Find where the given text appears and provide that cell's center as (X, Y) coordinate. 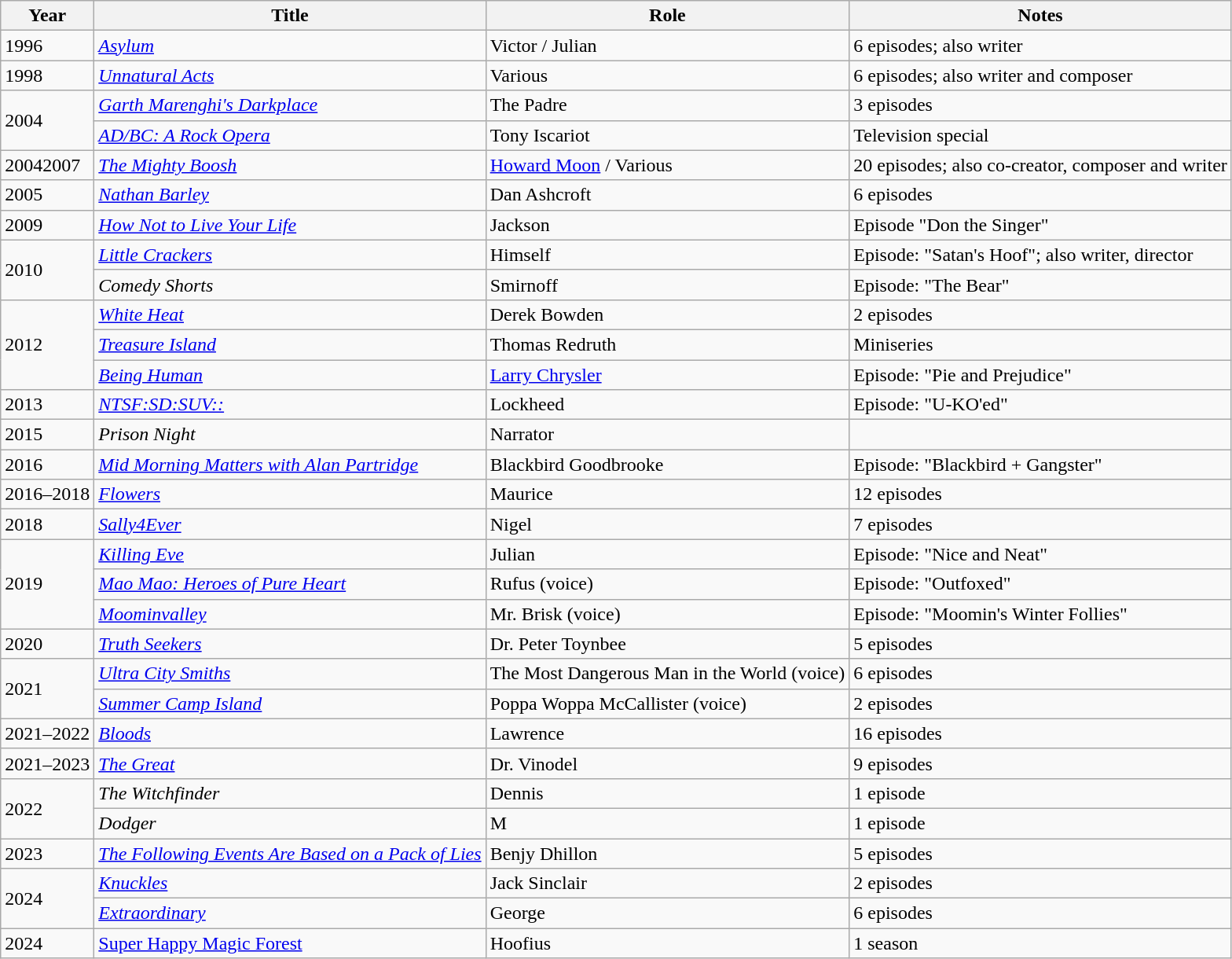
Dan Ashcroft (668, 195)
Hoofius (668, 943)
Jack Sinclair (668, 884)
Rufus (voice) (668, 584)
Episode: "Pie and Prejudice" (1040, 375)
M (668, 823)
Derek Bowden (668, 314)
Dr. Peter Toynbee (668, 644)
20 episodes; also co-creator, composer and writer (1040, 165)
Ultra City Smiths (290, 674)
Various (668, 75)
Episode: "U-KO'ed" (1040, 405)
2009 (47, 225)
Little Crackers (290, 255)
2010 (47, 270)
Jackson (668, 225)
Garth Marenghi's Darkplace (290, 105)
Episode: "The Bear" (1040, 285)
Narrator (668, 435)
Comedy Shorts (290, 285)
Extraordinary (290, 913)
2021–2022 (47, 733)
1998 (47, 75)
Television special (1040, 135)
George (668, 913)
Miniseries (1040, 344)
1996 (47, 46)
Himself (668, 255)
Knuckles (290, 884)
12 episodes (1040, 494)
Title (290, 16)
Benjy Dhillon (668, 853)
AD/BC: A Rock Opera (290, 135)
Notes (1040, 16)
The Mighty Boosh (290, 165)
2004 (47, 120)
2005 (47, 195)
20042007 (47, 165)
2015 (47, 435)
Bloods (290, 733)
Nathan Barley (290, 195)
Dr. Vinodel (668, 763)
Episode: "Outfoxed" (1040, 584)
NTSF:SD:SUV:: (290, 405)
Role (668, 16)
Unnatural Acts (290, 75)
2019 (47, 584)
Episode: "Blackbird + Gangster" (1040, 465)
The Most Dangerous Man in the World (voice) (668, 674)
Blackbird Goodbrooke (668, 465)
Prison Night (290, 435)
9 episodes (1040, 763)
Dodger (290, 823)
Larry Chrysler (668, 375)
2020 (47, 644)
Tony Iscariot (668, 135)
The Padre (668, 105)
Poppa Woppa McCallister (voice) (668, 704)
2018 (47, 524)
2021 (47, 689)
Truth Seekers (290, 644)
Thomas Redruth (668, 344)
Flowers (290, 494)
Treasure Island (290, 344)
Episode: "Moomin's Winter Follies" (1040, 614)
Mid Morning Matters with Alan Partridge (290, 465)
2023 (47, 853)
The Following Events Are Based on a Pack of Lies (290, 853)
Being Human (290, 375)
Dennis (668, 793)
16 episodes (1040, 733)
Julian (668, 554)
2016–2018 (47, 494)
Maurice (668, 494)
Lawrence (668, 733)
Asylum (290, 46)
Victor / Julian (668, 46)
The Great (290, 763)
2021–2023 (47, 763)
Episode "Don the Singer" (1040, 225)
7 episodes (1040, 524)
How Not to Live Your Life (290, 225)
2022 (47, 808)
3 episodes (1040, 105)
Super Happy Magic Forest (290, 943)
Sally4Ever (290, 524)
Killing Eve (290, 554)
Mao Mao: Heroes of Pure Heart (290, 584)
Summer Camp Island (290, 704)
Howard Moon / Various (668, 165)
2012 (47, 344)
White Heat (290, 314)
Smirnoff (668, 285)
Mr. Brisk (voice) (668, 614)
Lockheed (668, 405)
Moominvalley (290, 614)
1 season (1040, 943)
The Witchfinder (290, 793)
Episode: "Nice and Neat" (1040, 554)
Year (47, 16)
6 episodes; also writer and composer (1040, 75)
2013 (47, 405)
2016 (47, 465)
Nigel (668, 524)
6 episodes; also writer (1040, 46)
Episode: "Satan's Hoof"; also writer, director (1040, 255)
